Detect which cell encompasses the target text, then output its (x, y) center coordinate. 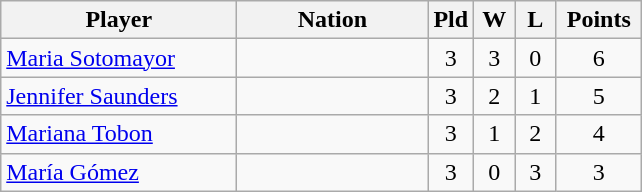
Points (599, 20)
Pld (451, 20)
María Gómez (119, 172)
5 (599, 96)
Maria Sotomayor (119, 58)
Mariana Tobon (119, 134)
L (536, 20)
Nation (332, 20)
Player (119, 20)
6 (599, 58)
Jennifer Saunders (119, 96)
W (494, 20)
4 (599, 134)
